Pinpoint the cell where the given text exists, returning its (X, Y) midpoint coordinate. 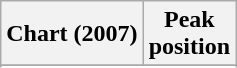
Chart (2007) (72, 34)
Peakposition (189, 34)
